Determine the [x, y] coordinate at the center of the cell enclosing the given text.  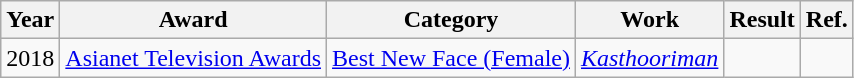
Result [762, 20]
Best New Face (Female) [452, 58]
Asianet Television Awards [194, 58]
Work [649, 20]
Ref. [826, 20]
Kasthooriman [649, 58]
Year [30, 20]
Award [194, 20]
Category [452, 20]
2018 [30, 58]
